Find where the given text appears and provide that cell's center as (x, y) coordinate. 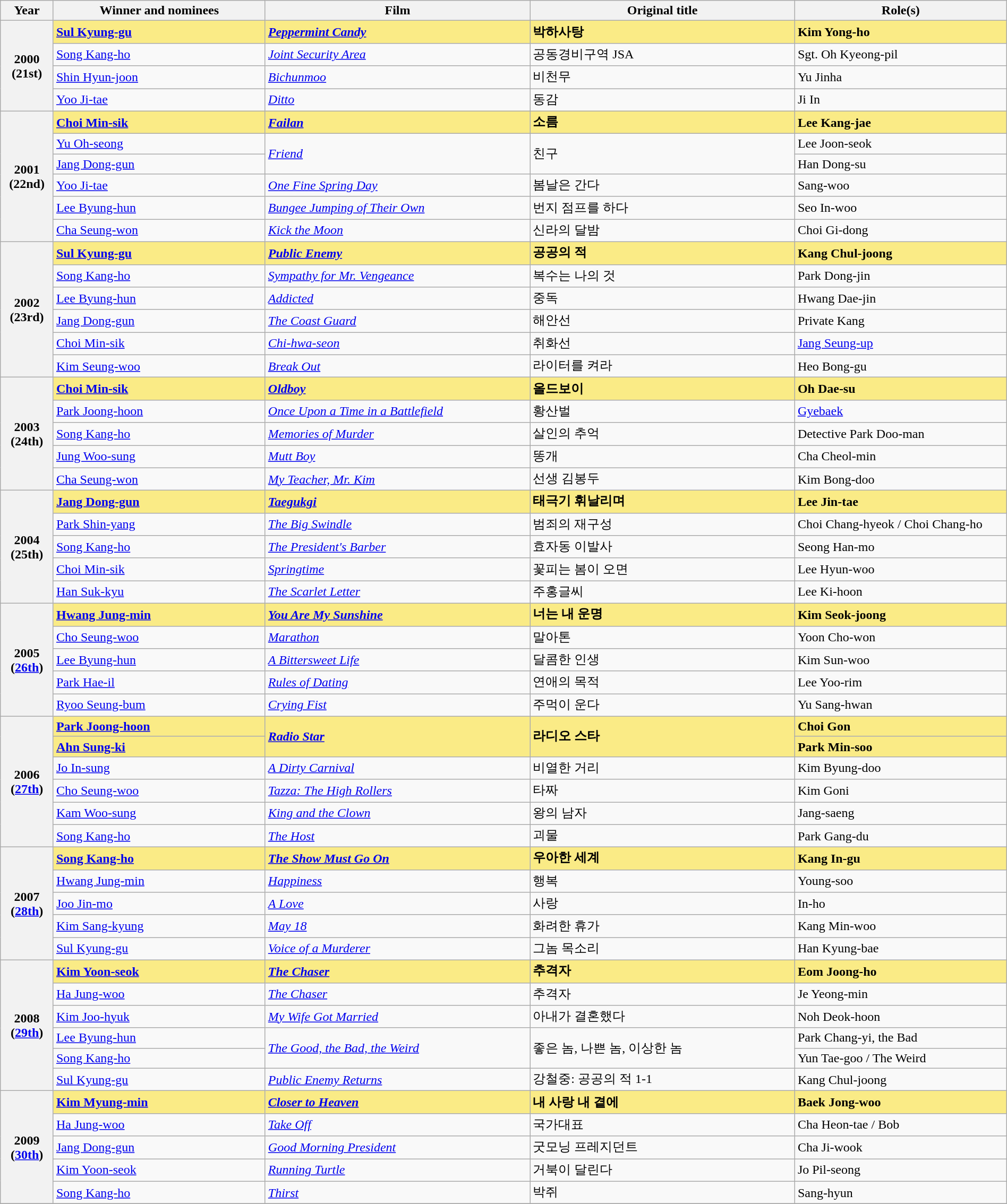
살인의 추억 (663, 434)
국가대표 (663, 1124)
내 사랑 내 곁에 (663, 1102)
꽃피는 봄이 오면 (663, 569)
달콤한 인생 (663, 660)
Lee Joon-seok (901, 144)
Failan (397, 122)
The Show Must Go On (397, 859)
Public Enemy Returns (397, 1080)
May 18 (397, 926)
Jo In-sung (159, 768)
Yu Jinha (901, 78)
왕의 남자 (663, 813)
Heo Bong-gu (901, 366)
2009(30th) (27, 1148)
Sympathy for Mr. Vengeance (397, 276)
Ditto (397, 100)
Mutt Boy (397, 457)
똥개 (663, 457)
Kim Sun-woo (901, 660)
범죄의 재구성 (663, 524)
Lee Jin-tae (901, 502)
Je Yeong-min (901, 994)
Baek Jong-woo (901, 1102)
Role(s) (901, 11)
공공의 적 (663, 253)
2004(25th) (27, 547)
2002(23rd) (27, 309)
Break Out (397, 366)
Seo In-woo (901, 208)
One Fine Spring Day (397, 186)
Thirst (397, 1192)
라이터를 켜라 (663, 366)
Kim Byung-doo (901, 768)
Young-soo (901, 881)
King and the Clown (397, 813)
Joo Jin-mo (159, 904)
올드보이 (663, 389)
Noh Deok-hoon (901, 1017)
Public Enemy (397, 253)
Jo Pil-seong (901, 1170)
강철중: 공공의 적 1-1 (663, 1080)
You Are My Sunshine (397, 615)
Park Gang-du (901, 836)
Kim Seung-woo (159, 366)
Park Min-soo (901, 746)
Cha Cheol-min (901, 457)
박쥐 (663, 1192)
Jung Woo-sung (159, 457)
황산벌 (663, 411)
비열한 거리 (663, 768)
태극기 휘날리며 (663, 502)
2001(22nd) (27, 176)
Radio Star (397, 736)
Sgt. Oh Kyeong-pil (901, 54)
Lee Ki-hoon (901, 592)
Bichunmoo (397, 78)
너는 내 운명 (663, 615)
Marathon (397, 637)
거북이 달린다 (663, 1170)
복수는 나의 것 (663, 276)
Seong Han-mo (901, 547)
화려한 휴가 (663, 926)
라디오 스타 (663, 736)
아내가 결혼했다 (663, 1017)
Yoon Cho-won (901, 637)
주홍글씨 (663, 592)
In-ho (901, 904)
박하사탕 (663, 32)
2006(27th) (27, 781)
Cha Heon-tae / Bob (901, 1124)
Cha Ji-wook (901, 1148)
Ryoo Seung-bum (159, 705)
Crying Fist (397, 705)
Choi Gon (901, 726)
Hwang Dae-jin (901, 298)
Lee Hyun-woo (901, 569)
Taegukgi (397, 502)
친구 (663, 154)
Kim Bong-doo (901, 479)
2005(26th) (27, 659)
Yu Oh-seong (159, 144)
Kim Sang-kyung (159, 926)
Voice of a Murderer (397, 949)
Eom Joong-ho (901, 971)
Memories of Murder (397, 434)
Kam Woo-sung (159, 813)
봄날은 간다 (663, 186)
Ji In (901, 100)
그놈 목소리 (663, 949)
The President's Barber (397, 547)
Park Chang-yi, the Bad (901, 1038)
Kang In-gu (901, 859)
Springtime (397, 569)
Detective Park Doo-man (901, 434)
Sang-woo (901, 186)
Addicted (397, 298)
Yun Tae-goo / The Weird (901, 1058)
Rules of Dating (397, 683)
Kang Min-woo (901, 926)
Lee Yoo-rim (901, 683)
2008(29th) (27, 1025)
Lee Kang-jae (901, 122)
Han Kyung-bae (901, 949)
신라의 달밤 (663, 230)
선생 김봉두 (663, 479)
Kim Joo-hyuk (159, 1017)
Film (397, 11)
The Host (397, 836)
Kim Yong-ho (901, 32)
Jang Seung-up (901, 344)
Park Shin-yang (159, 524)
Shin Hyun-joon (159, 78)
취화선 (663, 344)
A Love (397, 904)
Yu Sang-hwan (901, 705)
My Wife Got Married (397, 1017)
My Teacher, Mr. Kim (397, 479)
해안선 (663, 321)
번지 점프를 하다 (663, 208)
Gyebaek (901, 411)
타짜 (663, 791)
주먹이 운다 (663, 705)
Peppermint Candy (397, 32)
Choi Gi-dong (901, 230)
The Big Swindle (397, 524)
행복 (663, 881)
Chi-hwa-seon (397, 344)
말아톤 (663, 637)
Kim Myung-min (159, 1102)
Once Upon a Time in a Battlefield (397, 411)
Sang-hyun (901, 1192)
중독 (663, 298)
Park Dong-jin (901, 276)
좋은 놈, 나쁜 놈, 이상한 놈 (663, 1048)
굿모닝 프레지던트 (663, 1148)
Ahn Sung-ki (159, 746)
Private Kang (901, 321)
Kim Goni (901, 791)
A Bittersweet Life (397, 660)
Friend (397, 154)
Han Dong-su (901, 164)
비천무 (663, 78)
Park Hae-il (159, 683)
Tazza: The High Rollers (397, 791)
괴물 (663, 836)
2003(24th) (27, 434)
Closer to Heaven (397, 1102)
Choi Chang-hyeok / Choi Chang-ho (901, 524)
2007(28th) (27, 904)
Han Suk-kyu (159, 592)
사랑 (663, 904)
Bungee Jumping of Their Own (397, 208)
Kick the Moon (397, 230)
Original title (663, 11)
Oh Dae-su (901, 389)
The Coast Guard (397, 321)
동감 (663, 100)
The Good, the Bad, the Weird (397, 1048)
A Dirty Carnival (397, 768)
Year (27, 11)
Take Off (397, 1124)
2000(21st) (27, 66)
효자동 이발사 (663, 547)
Oldboy (397, 389)
Joint Security Area (397, 54)
Running Turtle (397, 1170)
The Scarlet Letter (397, 592)
우아한 세계 (663, 859)
소름 (663, 122)
Kim Seok-joong (901, 615)
연애의 목적 (663, 683)
공동경비구역 JSA (663, 54)
Winner and nominees (159, 11)
Happiness (397, 881)
Good Morning President (397, 1148)
Jang-saeng (901, 813)
